For the text-containing cell, return its midpoint in [x, y] coordinate format. 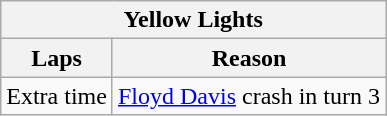
Extra time [57, 96]
Floyd Davis crash in turn 3 [248, 96]
Yellow Lights [194, 20]
Reason [248, 58]
Laps [57, 58]
